Return [x, y] of the center of cell containing provided text 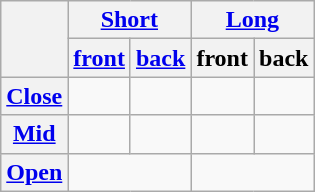
Open [34, 172]
Close [34, 96]
Short [130, 20]
Mid [34, 134]
Long [252, 20]
